Locate the cell with the specified text and output its (X, Y) center coordinate. 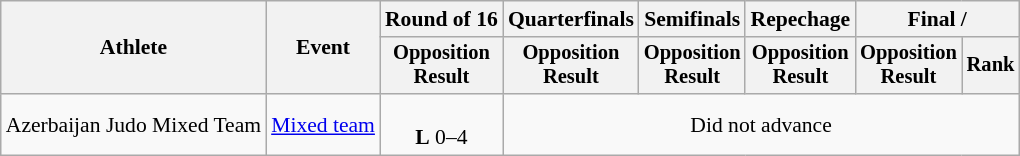
Quarterfinals (571, 19)
Semifinals (692, 19)
Did not advance (761, 124)
Azerbaijan Judo Mixed Team (134, 124)
L 0–4 (442, 124)
Athlete (134, 48)
Rank (991, 66)
Repechage (800, 19)
Final / (937, 19)
Round of 16 (442, 19)
Mixed team (323, 124)
Event (323, 48)
